Return (x, y) of the center of cell containing provided text 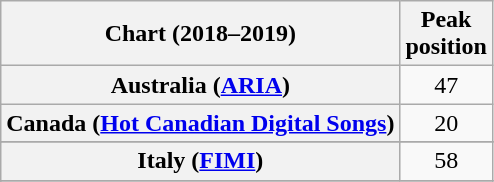
Italy (FIMI) (200, 161)
Chart (2018–2019) (200, 34)
Australia (ARIA) (200, 85)
Canada (Hot Canadian Digital Songs) (200, 123)
58 (446, 161)
47 (446, 85)
Peakposition (446, 34)
20 (446, 123)
